Scan for the cell matching the given text and deliver its (X, Y) coordinate at center. 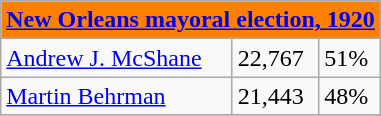
Martin Behrman (116, 96)
22,767 (275, 58)
48% (350, 96)
Andrew J. McShane (116, 58)
21,443 (275, 96)
New Orleans mayoral election, 1920 (191, 20)
51% (350, 58)
